For the text-containing cell, return its midpoint in [X, Y] coordinate format. 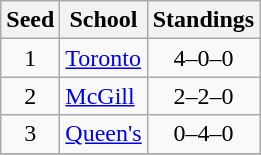
2 [30, 96]
Queen's [104, 134]
0–4–0 [203, 134]
McGill [104, 96]
4–0–0 [203, 58]
1 [30, 58]
3 [30, 134]
Seed [30, 20]
2–2–0 [203, 96]
Toronto [104, 58]
School [104, 20]
Standings [203, 20]
